Return the (X, Y) coordinate for the center point of the cell that contains the specified text.  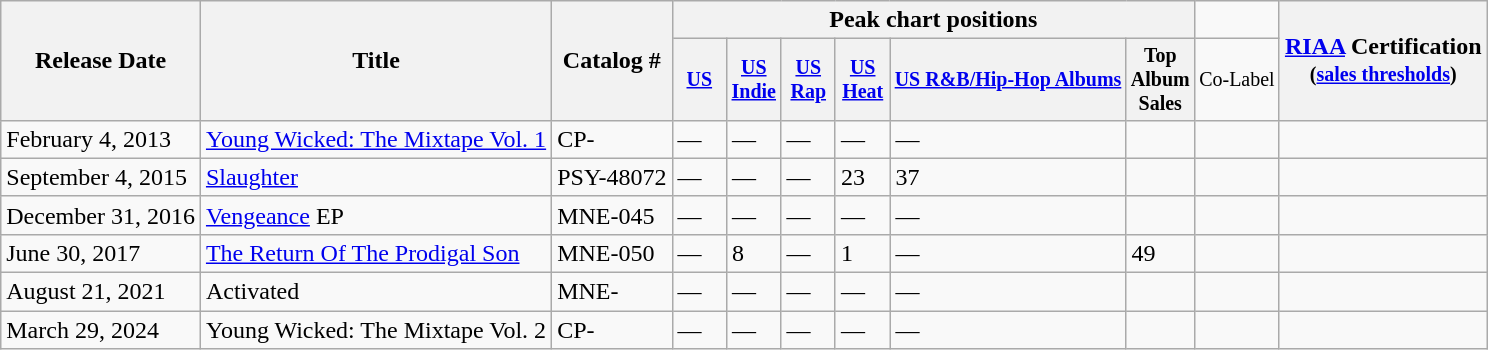
US Indie (754, 80)
US R&B/Hip-Hop Albums (1008, 80)
Young Wicked: The Mixtape Vol. 1 (376, 139)
US (699, 80)
Activated (376, 292)
1 (862, 253)
Release Date (101, 61)
US Rap (808, 80)
June 30, 2017 (101, 253)
Vengeance EP (376, 215)
37 (1008, 177)
March 29, 2024 (101, 330)
Catalog # (612, 61)
December 31, 2016 (101, 215)
MNE-045 (612, 215)
Title (376, 61)
September 4, 2015 (101, 177)
PSY-48072 (612, 177)
The Return Of The Prodigal Son (376, 253)
Peak chart positions (933, 20)
US Heat (862, 80)
August 21, 2021 (101, 292)
MNE- (612, 292)
49 (1160, 253)
Slaughter (376, 177)
MNE-050 (612, 253)
February 4, 2013 (101, 139)
Co-Label (1236, 80)
RIAA Certification(sales thresholds) (1383, 61)
8 (754, 253)
23 (862, 177)
Top Album Sales (1160, 80)
Young Wicked: The Mixtape Vol. 2 (376, 330)
